Pinpoint the cell where the given text exists, returning its [X, Y] midpoint coordinate. 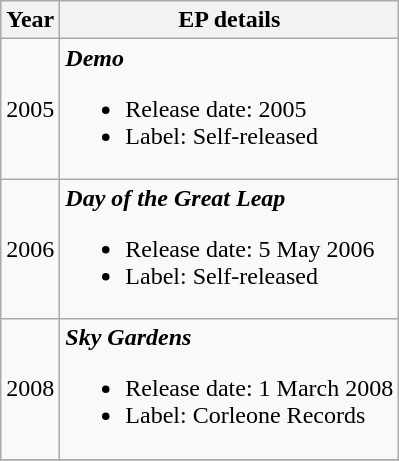
2008 [30, 389]
Sky GardensRelease date: 1 March 2008Label: Corleone Records [230, 389]
Day of the Great LeapRelease date: 5 May 2006Label: Self-released [230, 249]
Year [30, 20]
DemoRelease date: 2005Label: Self-released [230, 109]
2006 [30, 249]
EP details [230, 20]
2005 [30, 109]
